Capture the cell that displays the provided text and extract its [X, Y] central coordinate. 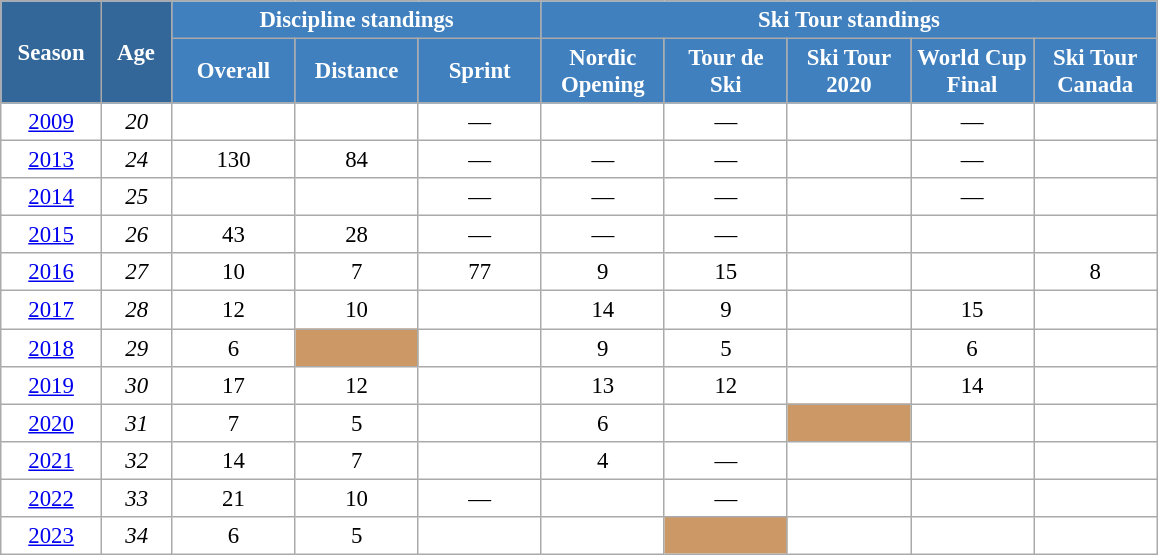
2020 [52, 423]
Ski Tour standings [848, 20]
Sprint [480, 72]
Ski TourCanada [1096, 72]
34 [136, 536]
2009 [52, 122]
27 [136, 273]
13 [602, 385]
NordicOpening [602, 72]
2023 [52, 536]
84 [356, 160]
33 [136, 498]
2017 [52, 310]
2021 [52, 460]
Ski Tour2020 [848, 72]
2019 [52, 385]
2014 [52, 197]
43 [234, 235]
Tour deSki [726, 72]
130 [234, 160]
26 [136, 235]
World CupFinal [972, 72]
25 [136, 197]
2013 [52, 160]
Discipline standings [356, 20]
2015 [52, 235]
30 [136, 385]
21 [234, 498]
31 [136, 423]
29 [136, 348]
Distance [356, 72]
Season [52, 52]
4 [602, 460]
8 [1096, 273]
77 [480, 273]
Overall [234, 72]
Age [136, 52]
2018 [52, 348]
32 [136, 460]
2022 [52, 498]
17 [234, 385]
24 [136, 160]
2016 [52, 273]
20 [136, 122]
